From the cell containing the given text, extract its center point as [X, Y] coordinate. 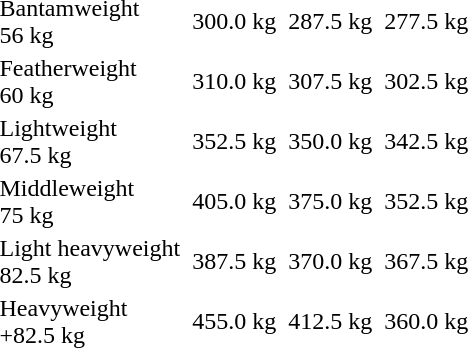
387.5 kg [234, 262]
375.0 kg [330, 202]
310.0 kg [234, 82]
405.0 kg [234, 202]
352.5 kg [234, 142]
350.0 kg [330, 142]
370.0 kg [330, 262]
307.5 kg [330, 82]
